From the cell containing the given text, extract its center point as [x, y] coordinate. 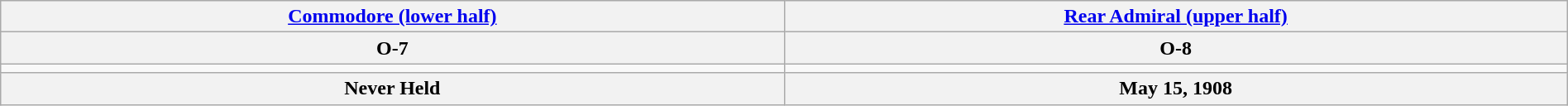
Never Held [392, 89]
O-7 [392, 48]
Commodore (lower half) [392, 17]
Rear Admiral (upper half) [1176, 17]
O-8 [1176, 48]
May 15, 1908 [1176, 89]
